Determine the (X, Y) coordinate at the center of the cell enclosing the given text.  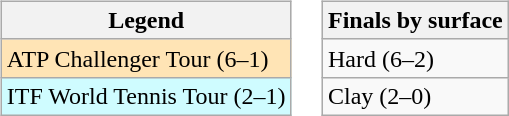
Clay (2–0) (416, 96)
Finals by surface (416, 20)
ATP Challenger Tour (6–1) (146, 58)
Hard (6–2) (416, 58)
ITF World Tennis Tour (2–1) (146, 96)
Legend (146, 20)
